Return the [x, y] coordinate for the center point of the cell that contains the specified text.  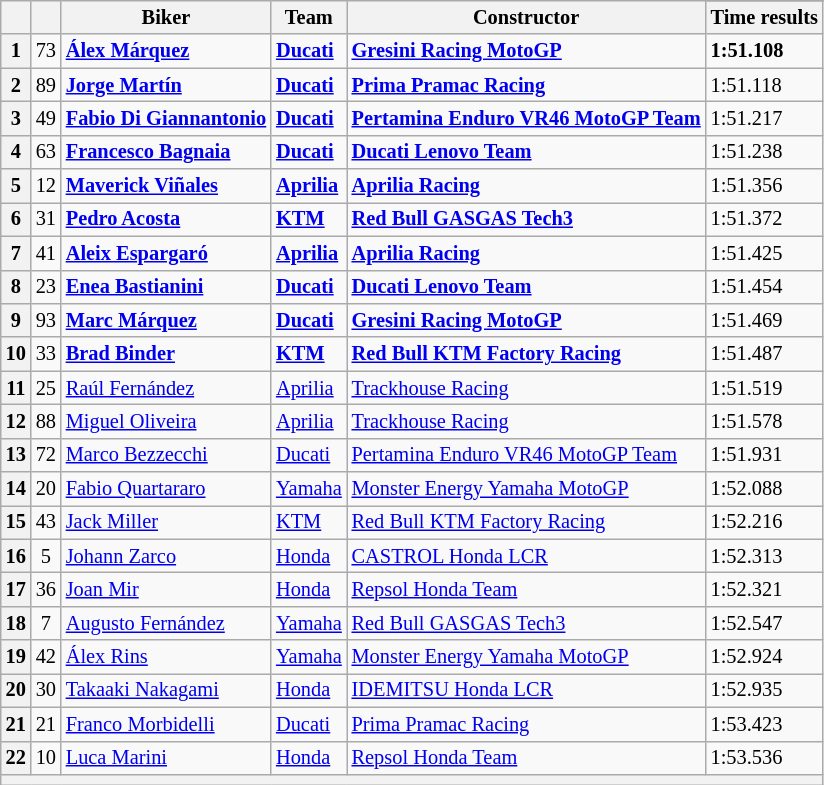
Aleix Espargaró [166, 253]
89 [46, 85]
Pedro Acosta [166, 219]
Franco Morbidelli [166, 724]
1:52.924 [764, 657]
Maverick Viñales [166, 186]
93 [46, 320]
1:52.313 [764, 556]
1:51.469 [764, 320]
Biker [166, 17]
1:51.454 [764, 287]
13 [16, 455]
Brad Binder [166, 354]
1:51.238 [764, 152]
Miguel Oliveira [166, 421]
Marco Bezzecchi [166, 455]
6 [16, 219]
1:52.321 [764, 589]
CASTROL Honda LCR [526, 556]
22 [16, 758]
2 [16, 85]
16 [16, 556]
14 [16, 489]
17 [16, 589]
Time results [764, 17]
49 [46, 118]
Álex Márquez [166, 51]
1:52.216 [764, 522]
1:53.423 [764, 724]
Constructor [526, 17]
11 [16, 388]
Raúl Fernández [166, 388]
63 [46, 152]
1:51.356 [764, 186]
1:51.519 [764, 388]
1:51.931 [764, 455]
Team [309, 17]
1:52.935 [764, 690]
43 [46, 522]
IDEMITSU Honda LCR [526, 690]
Enea Bastianini [166, 287]
23 [46, 287]
36 [46, 589]
30 [46, 690]
33 [46, 354]
1:51.487 [764, 354]
1:51.217 [764, 118]
31 [46, 219]
72 [46, 455]
1:52.088 [764, 489]
19 [16, 657]
Jack Miller [166, 522]
1:52.547 [764, 623]
Joan Mir [166, 589]
Marc Márquez [166, 320]
4 [16, 152]
Fabio Quartararo [166, 489]
18 [16, 623]
Fabio Di Giannantonio [166, 118]
Takaaki Nakagami [166, 690]
1:51.118 [764, 85]
Luca Marini [166, 758]
Francesco Bagnaia [166, 152]
41 [46, 253]
1:53.536 [764, 758]
3 [16, 118]
1:51.108 [764, 51]
1:51.578 [764, 421]
1 [16, 51]
73 [46, 51]
Johann Zarco [166, 556]
1:51.372 [764, 219]
42 [46, 657]
1:51.425 [764, 253]
15 [16, 522]
25 [46, 388]
8 [16, 287]
Álex Rins [166, 657]
Augusto Fernández [166, 623]
88 [46, 421]
Jorge Martín [166, 85]
9 [16, 320]
